Provide the [X, Y] coordinate of the cell's center where the given text is located.  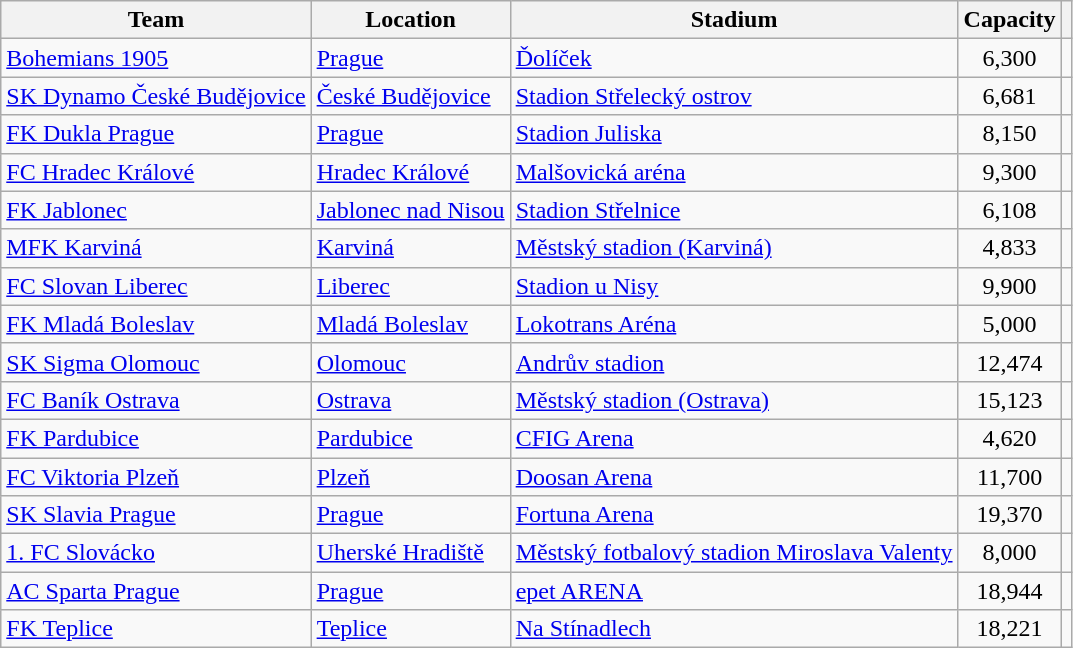
Karviná [410, 248]
FC Slovan Liberec [156, 286]
19,370 [1010, 515]
12,474 [1010, 362]
8,150 [1010, 134]
Hradec Králové [410, 172]
Plzeň [410, 477]
Uherské Hradiště [410, 553]
FK Teplice [156, 629]
Jablonec nad Nisou [410, 210]
6,681 [1010, 96]
Bohemians 1905 [156, 58]
Capacity [1010, 20]
Malšovická aréna [734, 172]
Stadium [734, 20]
8,000 [1010, 553]
Doosan Arena [734, 477]
CFIG Arena [734, 438]
Městský fotbalový stadion Miroslava Valenty [734, 553]
9,900 [1010, 286]
6,300 [1010, 58]
SK Slavia Prague [156, 515]
Stadion u Nisy [734, 286]
15,123 [1010, 400]
Ostrava [410, 400]
Stadion Střelnice [734, 210]
SK Sigma Olomouc [156, 362]
Stadion Juliska [734, 134]
Ďolíček [734, 58]
FK Mladá Boleslav [156, 324]
Stadion Střelecký ostrov [734, 96]
Městský stadion (Karviná) [734, 248]
18,944 [1010, 591]
Liberec [410, 286]
FK Dukla Prague [156, 134]
Location [410, 20]
Pardubice [410, 438]
MFK Karviná [156, 248]
Teplice [410, 629]
Andrův stadion [734, 362]
Team [156, 20]
Lokotrans Aréna [734, 324]
FC Baník Ostrava [156, 400]
Na Stínadlech [734, 629]
FC Viktoria Plzeň [156, 477]
epet ARENA [734, 591]
9,300 [1010, 172]
AC Sparta Prague [156, 591]
SK Dynamo České Budějovice [156, 96]
4,620 [1010, 438]
6,108 [1010, 210]
FK Pardubice [156, 438]
1. FC Slovácko [156, 553]
FC Hradec Králové [156, 172]
FK Jablonec [156, 210]
Fortuna Arena [734, 515]
11,700 [1010, 477]
Mladá Boleslav [410, 324]
Městský stadion (Ostrava) [734, 400]
5,000 [1010, 324]
Olomouc [410, 362]
4,833 [1010, 248]
České Budějovice [410, 96]
18,221 [1010, 629]
